Locate the cell with the specified text and output its (x, y) center coordinate. 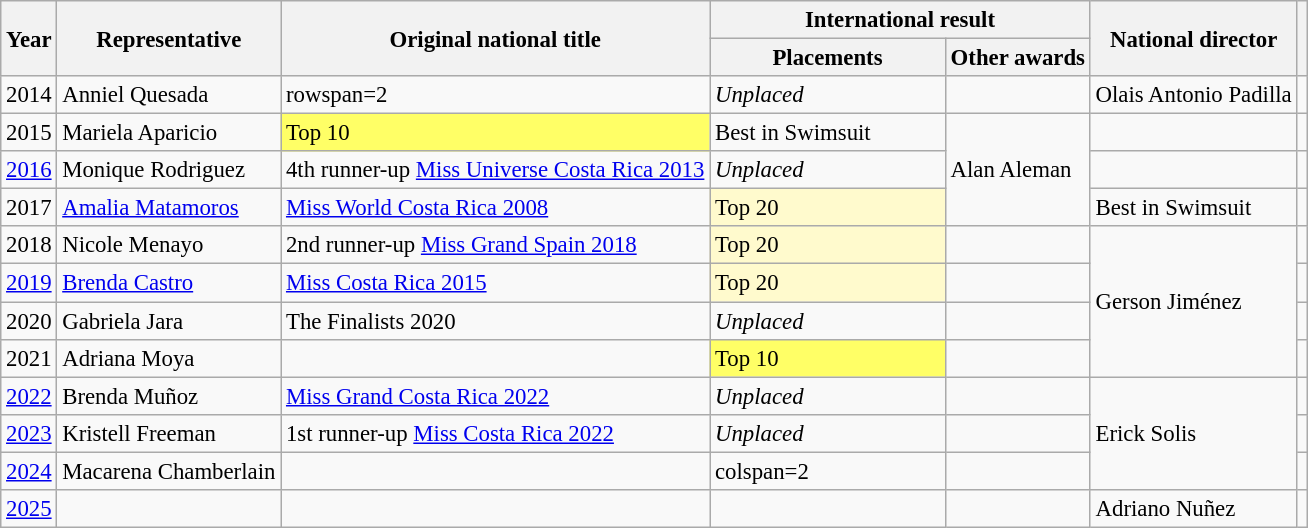
Anniel Quesada (169, 95)
Gabriela Jara (169, 321)
Adriano Nuñez (1194, 509)
Representative (169, 38)
Other awards (1018, 58)
2024 (29, 471)
Macarena Chamberlain (169, 471)
Erick Solis (1194, 434)
Miss Grand Costa Rica 2022 (496, 396)
Miss Costa Rica 2015 (496, 283)
Amalia Matamoros (169, 208)
Gerson Jiménez (1194, 301)
4th runner-up Miss Universe Costa Rica 2013 (496, 170)
Adriana Moya (169, 358)
2nd runner-up Miss Grand Spain 2018 (496, 245)
2022 (29, 396)
Year (29, 38)
Nicole Menayo (169, 245)
2018 (29, 245)
Original national title (496, 38)
The Finalists 2020 (496, 321)
2020 (29, 321)
2017 (29, 208)
International result (900, 20)
Alan Aleman (1018, 170)
2016 (29, 170)
Monique Rodriguez (169, 170)
Brenda Muñoz (169, 396)
colspan=2 (828, 471)
2014 (29, 95)
rowspan=2 (496, 95)
Miss World Costa Rica 2008 (496, 208)
Olais Antonio Padilla (1194, 95)
Kristell Freeman (169, 433)
Mariela Aparicio (169, 133)
2015 (29, 133)
1st runner-up Miss Costa Rica 2022 (496, 433)
2025 (29, 509)
Brenda Castro (169, 283)
2023 (29, 433)
National director (1194, 38)
Placements (828, 58)
2019 (29, 283)
2021 (29, 358)
